Search for the cell housing the specified text and yield its [X, Y] center coordinate. 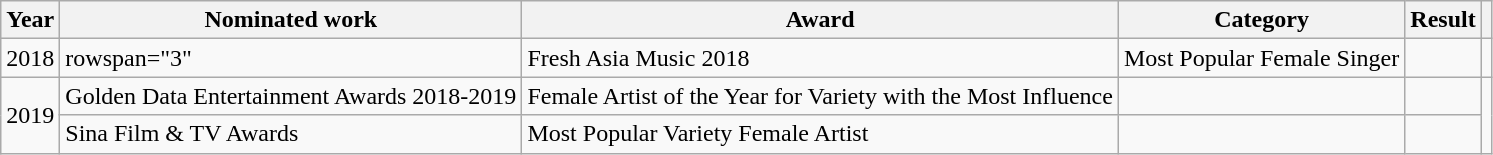
Year [30, 20]
Fresh Asia Music 2018 [820, 58]
Award [820, 20]
Category [1261, 20]
2018 [30, 58]
Sina Film & TV Awards [291, 134]
2019 [30, 115]
Most Popular Female Singer [1261, 58]
Golden Data Entertainment Awards 2018-2019 [291, 96]
Female Artist of the Year for Variety with the Most Influence [820, 96]
Nominated work [291, 20]
Result [1443, 20]
rowspan="3" [291, 58]
Most Popular Variety Female Artist [820, 134]
